Extract the (X, Y) coordinate from the center of the cell holding the provided text.  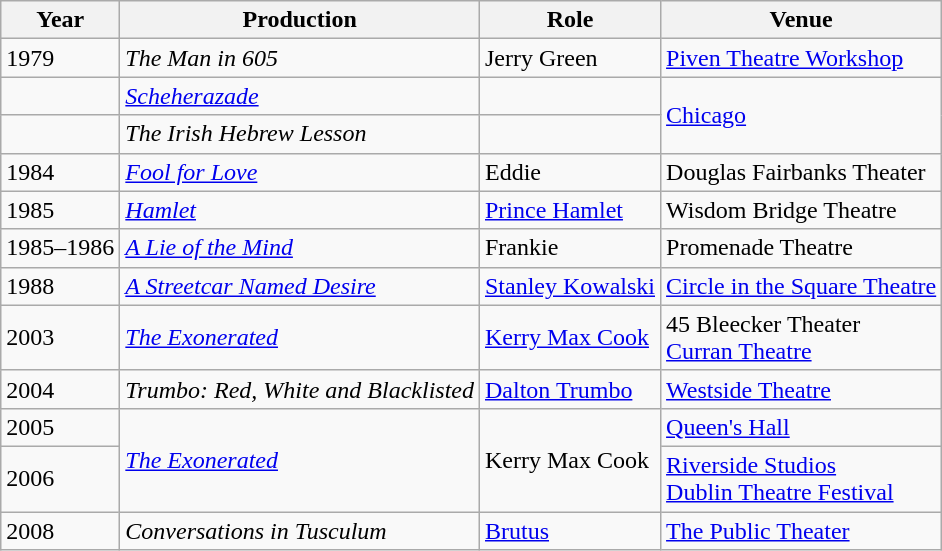
Promenade Theatre (802, 248)
The Man in 605 (300, 58)
The Public Theater (802, 531)
Circle in the Square Theatre (802, 286)
Conversations in Tusculum (300, 531)
Douglas Fairbanks Theater (802, 172)
2004 (60, 389)
Piven Theatre Workshop (802, 58)
Role (570, 20)
Jerry Green (570, 58)
Venue (802, 20)
The Irish Hebrew Lesson (300, 134)
1984 (60, 172)
1985 (60, 210)
45 Bleecker Theater Curran Theatre (802, 338)
2008 (60, 531)
Stanley Kowalski (570, 286)
1985–1986 (60, 248)
1979 (60, 58)
2005 (60, 427)
Year (60, 20)
Production (300, 20)
Brutus (570, 531)
Chicago (802, 115)
1988 (60, 286)
A Streetcar Named Desire (300, 286)
Wisdom Bridge Theatre (802, 210)
Riverside Studios Dublin Theatre Festival (802, 478)
A Lie of the Mind (300, 248)
Dalton Trumbo (570, 389)
Westside Theatre (802, 389)
Queen's Hall (802, 427)
Hamlet (300, 210)
Eddie (570, 172)
2006 (60, 478)
2003 (60, 338)
Frankie (570, 248)
Prince Hamlet (570, 210)
Scheherazade (300, 96)
Fool for Love (300, 172)
Trumbo: Red, White and Blacklisted (300, 389)
